Identify which cell holds the provided text, then report its (x, y) central coordinate. 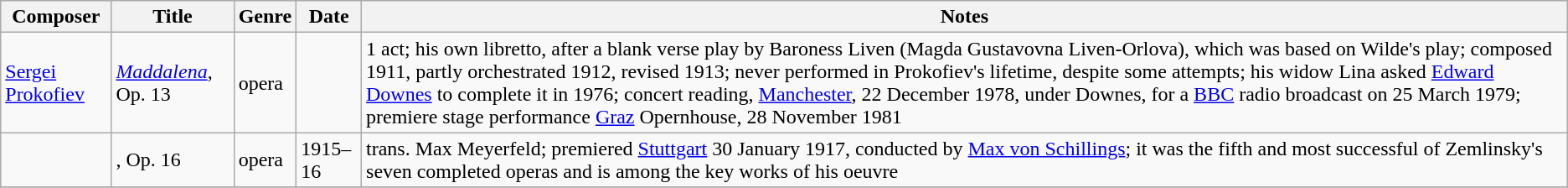
Notes (965, 17)
, Op. 16 (173, 159)
Genre (265, 17)
Maddalena, Op. 13 (173, 82)
Composer (56, 17)
Sergei Prokofiev (56, 82)
Title (173, 17)
1915–16 (329, 159)
Date (329, 17)
